From the cell containing the given text, extract its center point as [x, y] coordinate. 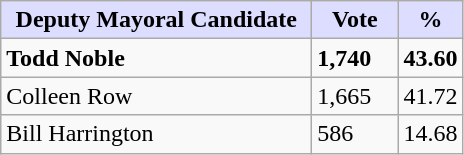
41.72 [430, 96]
43.60 [430, 58]
Colleen Row [156, 96]
Deputy Mayoral Candidate [156, 20]
586 [355, 134]
Todd Noble [156, 58]
1,740 [355, 58]
Bill Harrington [156, 134]
1,665 [355, 96]
Vote [355, 20]
14.68 [430, 134]
% [430, 20]
